Provide the (x, y) coordinate of the cell's center where the given text is located.  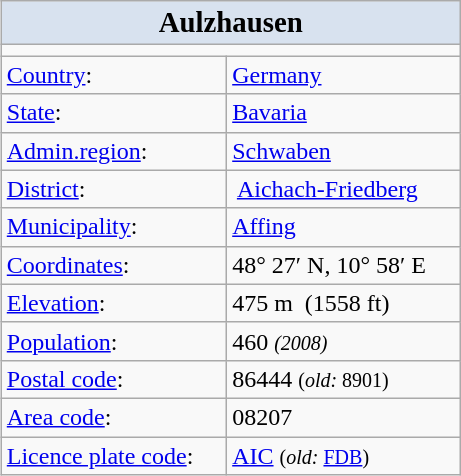
Schwaben (344, 151)
Postal code: (114, 379)
08207 (344, 417)
460 (2008) (344, 341)
Licence plate code: (114, 455)
Coordinates: (114, 265)
86444 (old: 8901) (344, 379)
Aulzhausen (230, 23)
Municipality: (114, 227)
Elevation: (114, 303)
Bavaria (344, 113)
Population: (114, 341)
District: (114, 189)
Aichach-Friedberg (344, 189)
Country: (114, 75)
48° 27′ N, 10° 58′ E (344, 265)
Germany (344, 75)
475 m (1558 ft) (344, 303)
AIC (old: FDB) (344, 455)
Admin.region: (114, 151)
Affing (344, 227)
Area code: (114, 417)
State: (114, 113)
